Locate the cell with the specified text and output its (x, y) center coordinate. 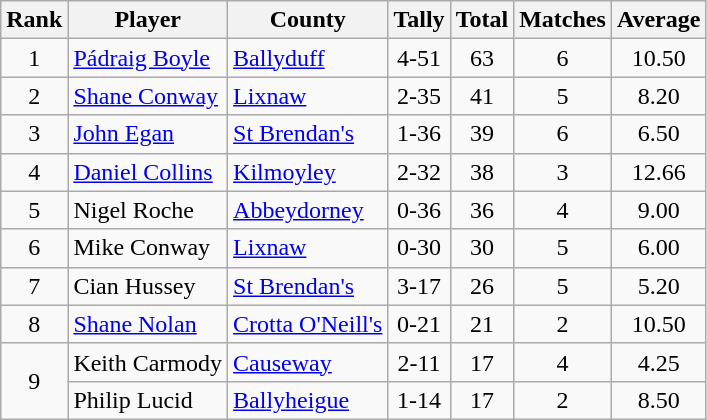
Crotta O'Neill's (308, 324)
Mike Conway (148, 248)
1-14 (419, 400)
Kilmoyley (308, 172)
Player (148, 20)
1-36 (419, 134)
8 (34, 324)
3-17 (419, 286)
Causeway (308, 362)
1 (34, 58)
6.00 (658, 248)
Tally (419, 20)
John Egan (148, 134)
0-36 (419, 210)
Keith Carmody (148, 362)
8.20 (658, 96)
5.20 (658, 286)
21 (482, 324)
Abbeydorney (308, 210)
0-30 (419, 248)
Cian Hussey (148, 286)
9 (34, 381)
Pádraig Boyle (148, 58)
38 (482, 172)
Shane Conway (148, 96)
County (308, 20)
Nigel Roche (148, 210)
2-35 (419, 96)
Total (482, 20)
63 (482, 58)
Philip Lucid (148, 400)
6.50 (658, 134)
Shane Nolan (148, 324)
4.25 (658, 362)
Average (658, 20)
4-51 (419, 58)
Ballyduff (308, 58)
7 (34, 286)
0-21 (419, 324)
26 (482, 286)
Daniel Collins (148, 172)
Ballyheigue (308, 400)
30 (482, 248)
Rank (34, 20)
8.50 (658, 400)
9.00 (658, 210)
41 (482, 96)
Matches (563, 20)
12.66 (658, 172)
2-32 (419, 172)
39 (482, 134)
36 (482, 210)
2-11 (419, 362)
